Pinpoint the cell where the given text exists, returning its [x, y] midpoint coordinate. 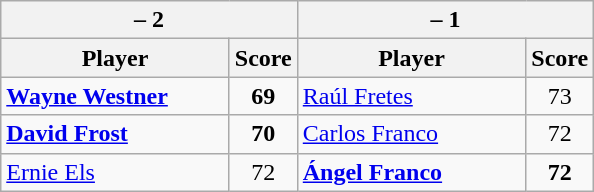
70 [263, 134]
69 [263, 96]
Wayne Westner [116, 96]
Carlos Franco [412, 134]
Ernie Els [116, 172]
David Frost [116, 134]
– 2 [150, 20]
Ángel Franco [412, 172]
73 [560, 96]
– 1 [446, 20]
Raúl Fretes [412, 96]
